Extract the [x, y] coordinate from the center of the cell holding the provided text.  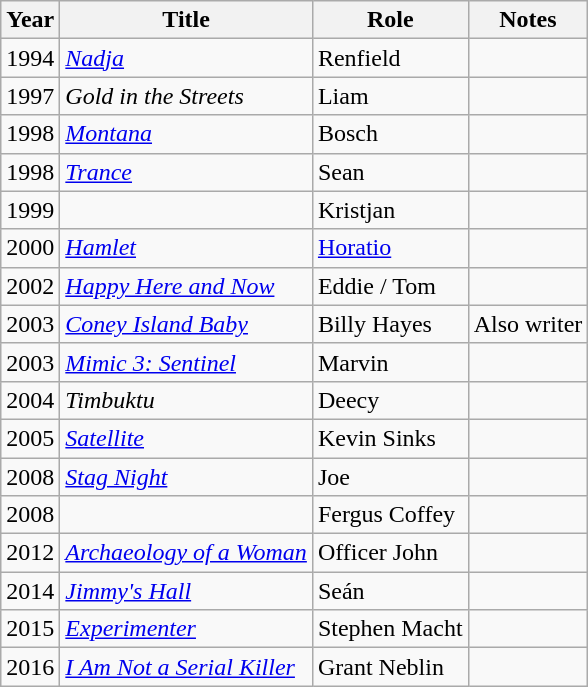
Stephen Macht [390, 629]
2004 [30, 400]
Jimmy's Hall [186, 591]
Billy Hayes [390, 324]
Title [186, 20]
Marvin [390, 362]
Role [390, 20]
Notes [528, 20]
2005 [30, 438]
Experimenter [186, 629]
2014 [30, 591]
Archaeology of a Woman [186, 553]
Eddie / Tom [390, 286]
Coney Island Baby [186, 324]
1997 [30, 96]
Nadja [186, 58]
Gold in the Streets [186, 96]
Grant Neblin [390, 667]
2002 [30, 286]
1999 [30, 210]
1994 [30, 58]
Officer John [390, 553]
Mimic 3: Sentinel [186, 362]
Trance [186, 172]
Liam [390, 96]
Fergus Coffey [390, 515]
2015 [30, 629]
Also writer [528, 324]
Horatio [390, 248]
Montana [186, 134]
Kevin Sinks [390, 438]
I Am Not a Serial Killer [186, 667]
Kristjan [390, 210]
Stag Night [186, 477]
Joe [390, 477]
Sean [390, 172]
Satellite [186, 438]
Renfield [390, 58]
2000 [30, 248]
Happy Here and Now [186, 286]
Hamlet [186, 248]
Deecy [390, 400]
2016 [30, 667]
Year [30, 20]
Bosch [390, 134]
2012 [30, 553]
Seán [390, 591]
Timbuktu [186, 400]
